Extract the (x, y) coordinate from the center of the cell holding the provided text.  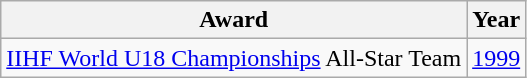
Year (496, 20)
IIHF World U18 Championships All-Star Team (234, 58)
Award (234, 20)
1999 (496, 58)
